From the cell containing the given text, extract its center point as [x, y] coordinate. 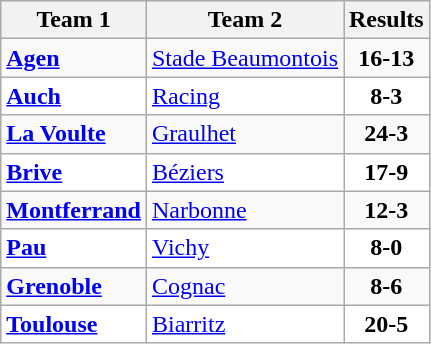
Vichy [244, 248]
Toulouse [74, 324]
16-13 [387, 58]
Béziers [244, 172]
Stade Beaumontois [244, 58]
Graulhet [244, 134]
12-3 [387, 210]
8-0 [387, 248]
Team 2 [244, 20]
La Voulte [74, 134]
24-3 [387, 134]
Brive [74, 172]
8-3 [387, 96]
Montferrand [74, 210]
Results [387, 20]
Agen [74, 58]
Racing [244, 96]
Cognac [244, 286]
Team 1 [74, 20]
Narbonne [244, 210]
Grenoble [74, 286]
8-6 [387, 286]
20-5 [387, 324]
Auch [74, 96]
17-9 [387, 172]
Biarritz [244, 324]
Pau [74, 248]
